Identify which cell holds the provided text, then report its [X, Y] central coordinate. 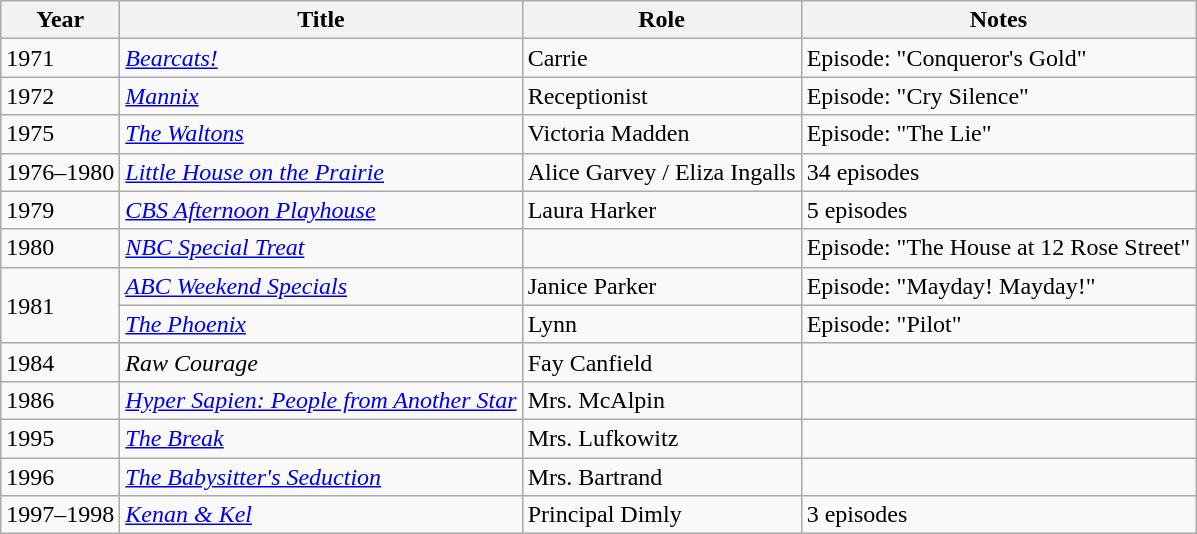
Role [662, 20]
Mannix [321, 96]
Little House on the Prairie [321, 172]
Episode: "The House at 12 Rose Street" [998, 248]
Bearcats! [321, 58]
ABC Weekend Specials [321, 286]
Episode: "Mayday! Mayday!" [998, 286]
Notes [998, 20]
Fay Canfield [662, 362]
Episode: "Cry Silence" [998, 96]
The Babysitter's Seduction [321, 477]
Carrie [662, 58]
The Waltons [321, 134]
1984 [60, 362]
Mrs. McAlpin [662, 400]
1996 [60, 477]
The Phoenix [321, 324]
1971 [60, 58]
The Break [321, 438]
Receptionist [662, 96]
Episode: "The Lie" [998, 134]
Mrs. Lufkowitz [662, 438]
Year [60, 20]
Title [321, 20]
Victoria Madden [662, 134]
1975 [60, 134]
1980 [60, 248]
NBC Special Treat [321, 248]
Raw Courage [321, 362]
Janice Parker [662, 286]
Principal Dimly [662, 515]
Kenan & Kel [321, 515]
1972 [60, 96]
1997–1998 [60, 515]
Alice Garvey / Eliza Ingalls [662, 172]
Mrs. Bartrand [662, 477]
Hyper Sapien: People from Another Star [321, 400]
Episode: "Pilot" [998, 324]
1986 [60, 400]
3 episodes [998, 515]
Lynn [662, 324]
CBS Afternoon Playhouse [321, 210]
1995 [60, 438]
Episode: "Conqueror's Gold" [998, 58]
1976–1980 [60, 172]
Laura Harker [662, 210]
34 episodes [998, 172]
1981 [60, 305]
5 episodes [998, 210]
1979 [60, 210]
